Identify which cell holds the provided text, then report its [x, y] central coordinate. 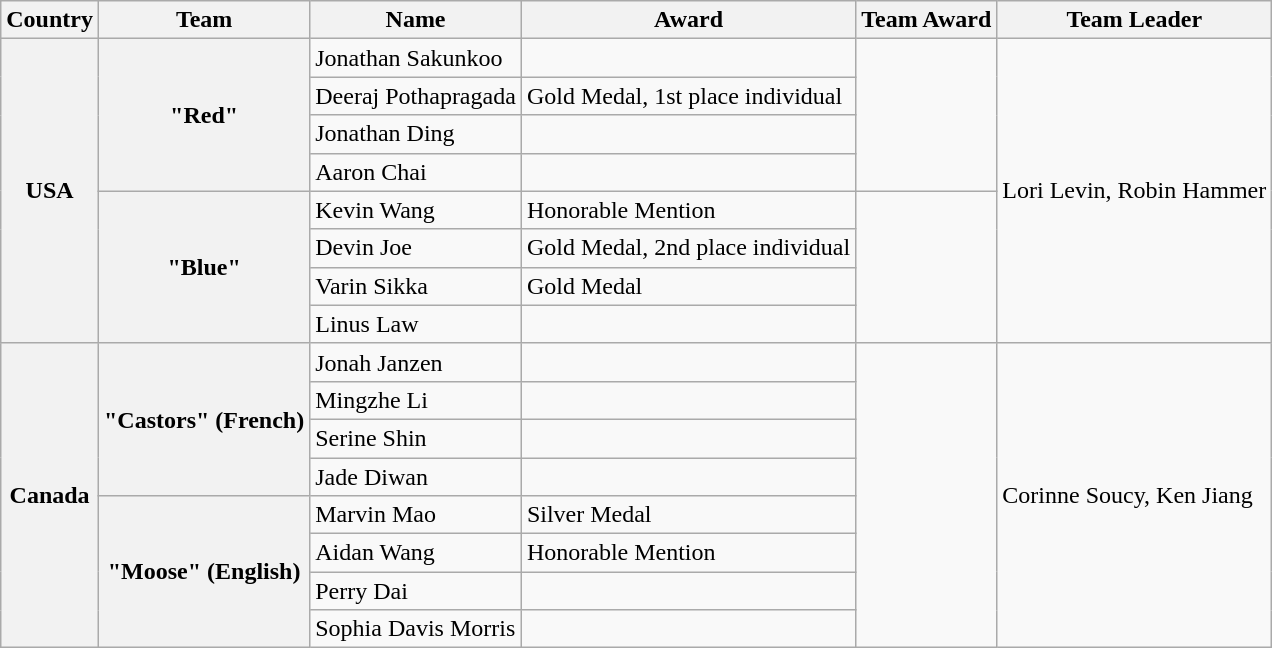
Gold Medal, 2nd place individual [688, 248]
Lori Levin, Robin Hammer [1134, 191]
"Castors" (French) [204, 419]
Sophia Davis Morris [416, 629]
Country [50, 20]
Kevin Wang [416, 210]
Canada [50, 495]
Marvin Mao [416, 515]
Linus Law [416, 324]
Mingzhe Li [416, 400]
Gold Medal, 1st place individual [688, 96]
Devin Joe [416, 248]
Jonah Janzen [416, 362]
Perry Dai [416, 591]
"Blue" [204, 267]
Award [688, 20]
Silver Medal [688, 515]
Deeraj Pothapragada [416, 96]
Team [204, 20]
Jonathan Sakunkoo [416, 58]
Team Award [926, 20]
Aaron Chai [416, 172]
Gold Medal [688, 286]
Team Leader [1134, 20]
Varin Sikka [416, 286]
Aidan Wang [416, 553]
Jonathan Ding [416, 134]
Name [416, 20]
USA [50, 191]
Serine Shin [416, 438]
Jade Diwan [416, 477]
"Moose" (English) [204, 572]
"Red" [204, 115]
Corinne Soucy, Ken Jiang [1134, 495]
